Locate the cell with the specified text and output its [X, Y] center coordinate. 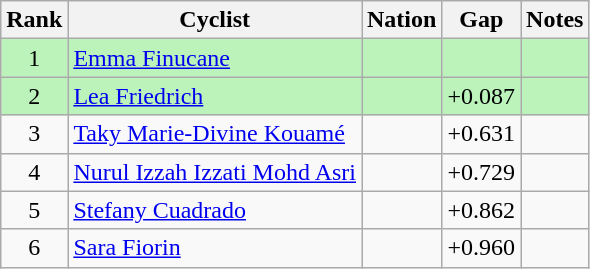
+0.631 [482, 134]
+0.729 [482, 172]
1 [34, 58]
Stefany Cuadrado [215, 210]
2 [34, 96]
+0.862 [482, 210]
Notes [555, 20]
Sara Fiorin [215, 248]
Nurul Izzah Izzati Mohd Asri [215, 172]
5 [34, 210]
Rank [34, 20]
Lea Friedrich [215, 96]
4 [34, 172]
+0.087 [482, 96]
Cyclist [215, 20]
+0.960 [482, 248]
Nation [402, 20]
6 [34, 248]
Emma Finucane [215, 58]
Taky Marie-Divine Kouamé [215, 134]
3 [34, 134]
Gap [482, 20]
